Extract the (x, y) coordinate from the center of the cell holding the provided text.  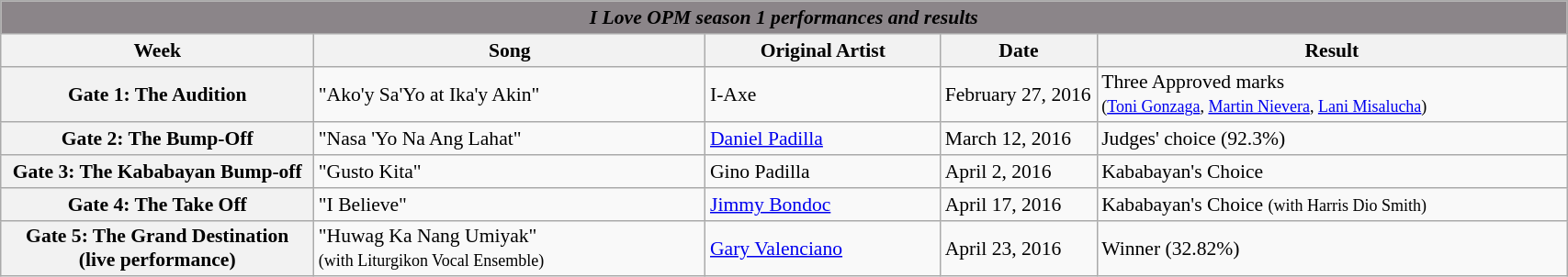
Week (158, 50)
I Love OPM season 1 performances and results (784, 17)
April 23, 2016 (1019, 248)
Result (1332, 50)
Judges' choice (92.3%) (1332, 139)
"Huwag Ka Nang Umiyak"(with Liturgikon Vocal Ensemble) (510, 248)
"Nasa 'Yo Na Ang Lahat" (510, 139)
February 27, 2016 (1019, 94)
Gary Valenciano (823, 248)
Jimmy Bondoc (823, 205)
April 17, 2016 (1019, 205)
"Ako'y Sa'Yo at Ika'y Akin" (510, 94)
Gate 5: The Grand Destination (live performance) (158, 248)
April 2, 2016 (1019, 172)
"Gusto Kita" (510, 172)
Gino Padilla (823, 172)
Gate 3: The Kababayan Bump-off (158, 172)
Date (1019, 50)
Daniel Padilla (823, 139)
Kababayan's Choice (1332, 172)
Song (510, 50)
Gate 4: The Take Off (158, 205)
Original Artist (823, 50)
Winner (32.82%) (1332, 248)
Gate 1: The Audition (158, 94)
March 12, 2016 (1019, 139)
I-Axe (823, 94)
Gate 2: The Bump-Off (158, 139)
Three Approved marks(Toni Gonzaga, Martin Nievera, Lani Misalucha) (1332, 94)
Kababayan's Choice (with Harris Dio Smith) (1332, 205)
"I Believe" (510, 205)
